Return the (X, Y) coordinate for the center point of the cell that contains the specified text.  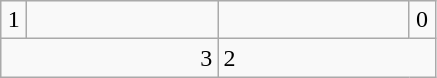
1 (14, 20)
3 (110, 58)
0 (422, 20)
2 (326, 58)
